Identify which cell holds the provided text, then report its [X, Y] central coordinate. 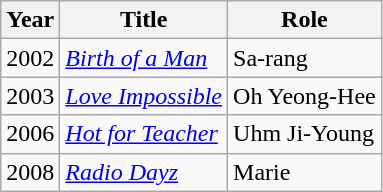
2002 [30, 58]
Love Impossible [144, 96]
Role [305, 20]
Uhm Ji-Young [305, 134]
Title [144, 20]
Radio Dayz [144, 172]
Birth of a Man [144, 58]
2003 [30, 96]
Hot for Teacher [144, 134]
Year [30, 20]
Oh Yeong‑Hee [305, 96]
Marie [305, 172]
Sa-rang [305, 58]
2006 [30, 134]
2008 [30, 172]
